Determine the (x, y) coordinate at the center of the cell enclosing the given text.  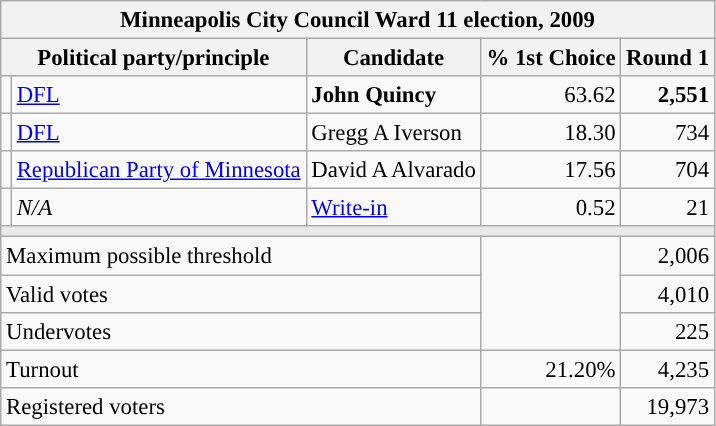
Candidate (394, 58)
% 1st Choice (551, 58)
21 (668, 208)
Valid votes (241, 294)
Registered voters (241, 406)
734 (668, 133)
Undervotes (241, 331)
2,551 (668, 95)
Gregg A Iverson (394, 133)
4,235 (668, 369)
Turnout (241, 369)
2,006 (668, 256)
Maximum possible threshold (241, 256)
4,010 (668, 294)
0.52 (551, 208)
21.20% (551, 369)
John Quincy (394, 95)
N/A (158, 208)
Write-in (394, 208)
19,973 (668, 406)
704 (668, 170)
18.30 (551, 133)
David A Alvarado (394, 170)
225 (668, 331)
Republican Party of Minnesota (158, 170)
Political party/principle (154, 58)
17.56 (551, 170)
Minneapolis City Council Ward 11 election, 2009 (358, 20)
63.62 (551, 95)
Round 1 (668, 58)
